Extract the [x, y] coordinate from the center of the cell holding the provided text.  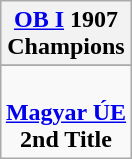
OB I 1907Champions [66, 34]
Magyar ÚE2nd Title [66, 112]
